Identify which cell holds the provided text, then report its [X, Y] central coordinate. 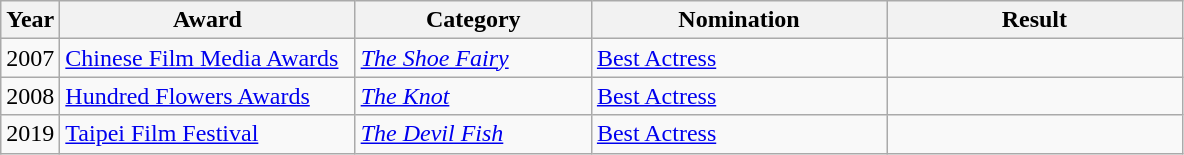
Chinese Film Media Awards [208, 58]
Hundred Flowers Awards [208, 96]
The Knot [473, 96]
Year [30, 20]
2008 [30, 96]
The Shoe Fairy [473, 58]
Nomination [738, 20]
2007 [30, 58]
Taipei Film Festival [208, 134]
Award [208, 20]
Category [473, 20]
2019 [30, 134]
Result [1034, 20]
The Devil Fish [473, 134]
